Extract the [X, Y] coordinate from the center of the cell holding the provided text.  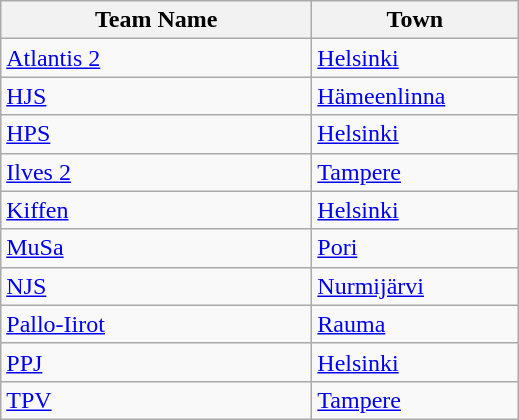
Town [415, 20]
Pori [415, 248]
HJS [156, 96]
HPS [156, 134]
Ilves 2 [156, 172]
Team Name [156, 20]
Atlantis 2 [156, 58]
MuSa [156, 248]
PPJ [156, 362]
Rauma [415, 324]
Kiffen [156, 210]
NJS [156, 286]
TPV [156, 400]
Nurmijärvi [415, 286]
Pallo-Iirot [156, 324]
Hämeenlinna [415, 96]
